Locate the cell with the specified text and output its (x, y) center coordinate. 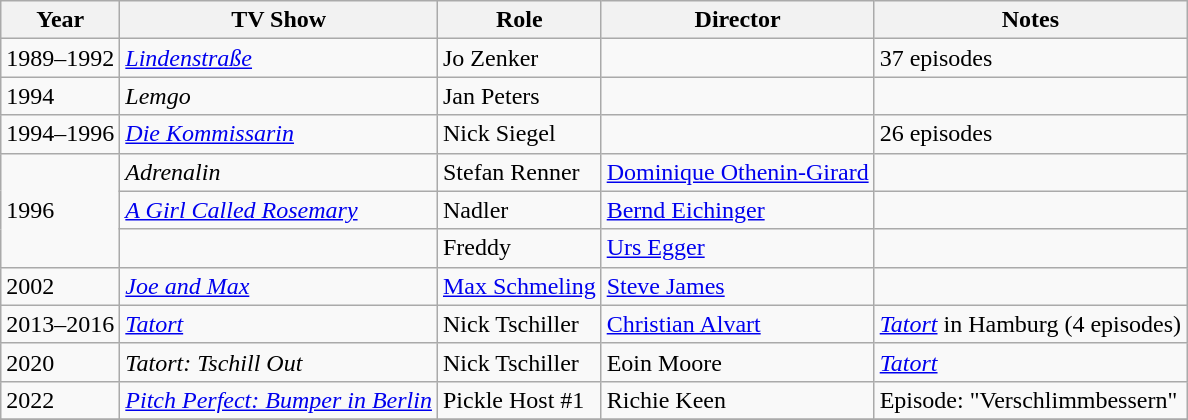
2022 (60, 400)
1994–1996 (60, 134)
Role (519, 20)
Urs Egger (738, 248)
2002 (60, 286)
Joe and Max (279, 286)
Eoin Moore (738, 362)
Die Kommissarin (279, 134)
Lindenstraße (279, 58)
Director (738, 20)
TV Show (279, 20)
Tatort in Hamburg (4 episodes) (1030, 324)
26 episodes (1030, 134)
Lemgo (279, 96)
Adrenalin (279, 172)
Christian Alvart (738, 324)
Nick Siegel (519, 134)
Pickle Host #1 (519, 400)
Jo Zenker (519, 58)
Jan Peters (519, 96)
Episode: "Verschlimmbessern" (1030, 400)
2013–2016 (60, 324)
Freddy (519, 248)
Stefan Renner (519, 172)
1996 (60, 210)
Dominique Othenin-Girard (738, 172)
Pitch Perfect: Bumper in Berlin (279, 400)
Notes (1030, 20)
2020 (60, 362)
1994 (60, 96)
Year (60, 20)
Bernd Eichinger (738, 210)
Steve James (738, 286)
Tatort: Tschill Out (279, 362)
37 episodes (1030, 58)
Richie Keen (738, 400)
Nadler (519, 210)
Max Schmeling (519, 286)
A Girl Called Rosemary (279, 210)
1989–1992 (60, 58)
